Locate the cell with the specified text and output its [x, y] center coordinate. 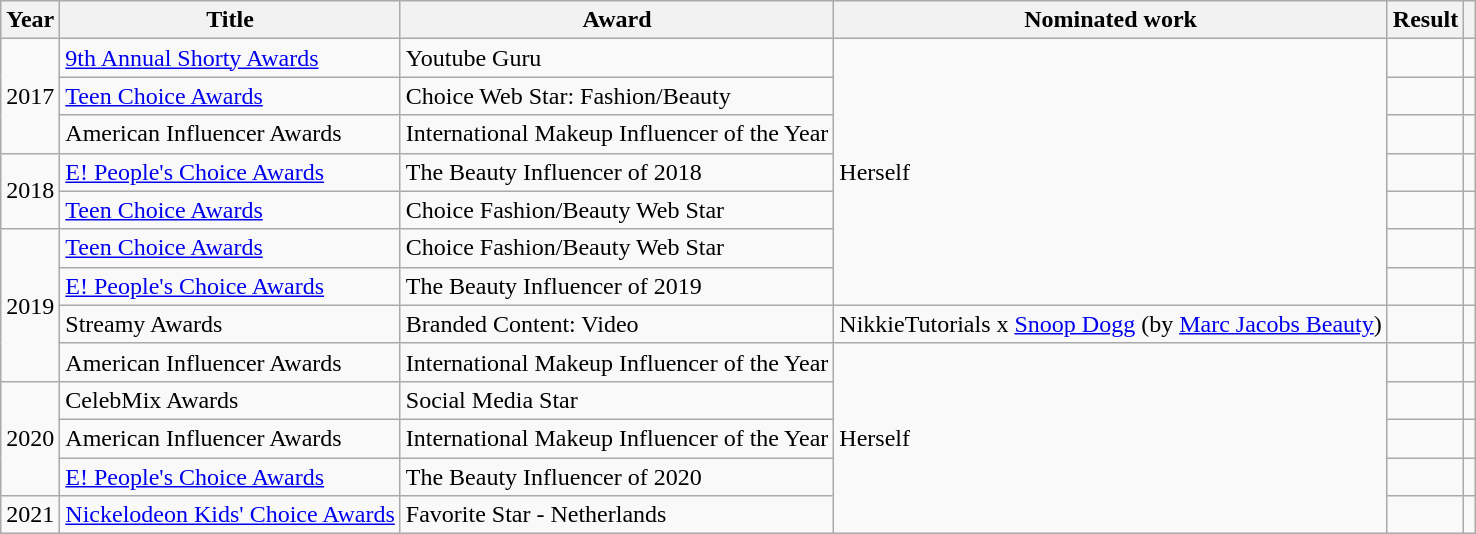
Branded Content: Video [617, 324]
Result [1425, 20]
The Beauty Influencer of 2018 [617, 172]
9th Annual Shorty Awards [230, 58]
Streamy Awards [230, 324]
2017 [30, 96]
2020 [30, 438]
CelebMix Awards [230, 400]
Award [617, 20]
2021 [30, 515]
Year [30, 20]
The Beauty Influencer of 2019 [617, 286]
Youtube Guru [617, 58]
Nickelodeon Kids' Choice Awards [230, 515]
Nominated work [1110, 20]
Favorite Star - Netherlands [617, 515]
Title [230, 20]
NikkieTutorials x Snoop Dogg (by Marc Jacobs Beauty) [1110, 324]
2019 [30, 305]
The Beauty Influencer of 2020 [617, 477]
Choice Web Star: Fashion/Beauty [617, 96]
2018 [30, 191]
Social Media Star [617, 400]
